Determine the (x, y) coordinate at the center of the cell enclosing the given text.  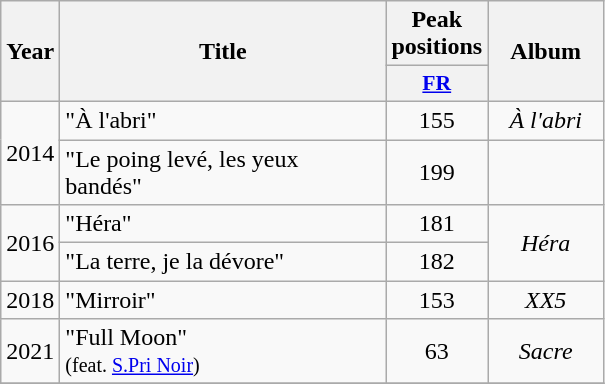
2014 (30, 152)
2016 (30, 243)
Year (30, 52)
"Full Moon"(feat. S.Pri Noir) (223, 352)
À l'abri (546, 120)
181 (437, 224)
2018 (30, 300)
Peak positions (437, 34)
FR (437, 84)
"La terre, je la dévore" (223, 262)
Album (546, 52)
"Mirroir" (223, 300)
Sacre (546, 352)
Héra (546, 243)
153 (437, 300)
155 (437, 120)
2021 (30, 352)
"Héra" (223, 224)
"À l'abri" (223, 120)
182 (437, 262)
63 (437, 352)
XX5 (546, 300)
Title (223, 52)
"Le poing levé, les yeux bandés" (223, 172)
199 (437, 172)
